Search for the cell housing the specified text and yield its (X, Y) center coordinate. 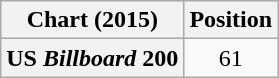
61 (231, 58)
US Billboard 200 (92, 58)
Chart (2015) (92, 20)
Position (231, 20)
